Identify which cell holds the provided text, then report its [X, Y] central coordinate. 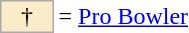
† [27, 16]
